Find where the given text appears and provide that cell's center as [x, y] coordinate. 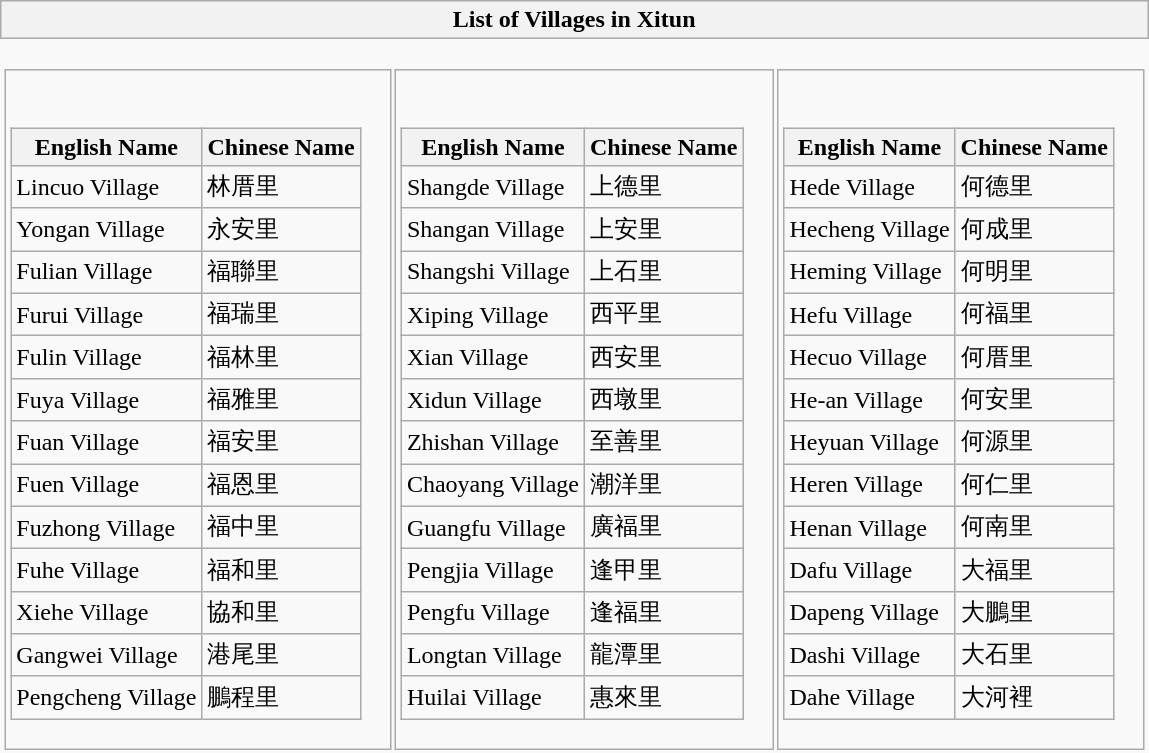
林厝里 [281, 188]
何德里 [1034, 188]
Heren Village [870, 486]
何南里 [1034, 528]
List of Villages in Xitun [574, 20]
至善里 [664, 442]
Hede Village [870, 188]
Xiping Village [492, 314]
何明里 [1034, 272]
Dafu Village [870, 570]
Pengjia Village [492, 570]
Heming Village [870, 272]
逢甲里 [664, 570]
Heyuan Village [870, 442]
潮洋里 [664, 486]
Fuya Village [106, 400]
福中里 [281, 528]
上德里 [664, 188]
鵬程里 [281, 698]
Dashi Village [870, 656]
Lincuo Village [106, 188]
永安里 [281, 230]
Yongan Village [106, 230]
何安里 [1034, 400]
西墩里 [664, 400]
何仁里 [1034, 486]
Fuen Village [106, 486]
Fuan Village [106, 442]
西平里 [664, 314]
Zhishan Village [492, 442]
何厝里 [1034, 358]
Fulian Village [106, 272]
福瑞里 [281, 314]
福和里 [281, 570]
Dahe Village [870, 698]
Dapeng Village [870, 612]
大鵬里 [1034, 612]
何福里 [1034, 314]
Chaoyang Village [492, 486]
Hefu Village [870, 314]
福恩里 [281, 486]
大河裡 [1034, 698]
Xian Village [492, 358]
Huilai Village [492, 698]
福林里 [281, 358]
協和里 [281, 612]
惠來里 [664, 698]
Gangwei Village [106, 656]
上安里 [664, 230]
Fuhe Village [106, 570]
何成里 [1034, 230]
港尾里 [281, 656]
福雅里 [281, 400]
Xiehe Village [106, 612]
Xidun Village [492, 400]
Fulin Village [106, 358]
福聯里 [281, 272]
He-an Village [870, 400]
Pengfu Village [492, 612]
龍潭里 [664, 656]
Hecuo Village [870, 358]
大石里 [1034, 656]
上石里 [664, 272]
Fuzhong Village [106, 528]
何源里 [1034, 442]
Shangan Village [492, 230]
廣福里 [664, 528]
Longtan Village [492, 656]
Furui Village [106, 314]
Hecheng Village [870, 230]
大福里 [1034, 570]
福安里 [281, 442]
Shangshi Village [492, 272]
Henan Village [870, 528]
Shangde Village [492, 188]
Pengcheng Village [106, 698]
Guangfu Village [492, 528]
逢福里 [664, 612]
西安里 [664, 358]
